Return the [X, Y] coordinate for the center point of the cell that contains the specified text.  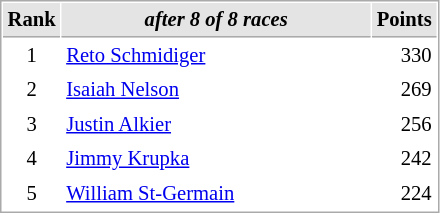
Points [404, 20]
224 [404, 194]
3 [32, 124]
Jimmy Krupka [216, 158]
330 [404, 56]
256 [404, 124]
4 [32, 158]
Reto Schmidiger [216, 56]
William St-Germain [216, 194]
5 [32, 194]
242 [404, 158]
after 8 of 8 races [216, 20]
1 [32, 56]
Justin Alkier [216, 124]
2 [32, 90]
269 [404, 90]
Rank [32, 20]
Isaiah Nelson [216, 90]
